Return (x, y) of the center of cell containing provided text 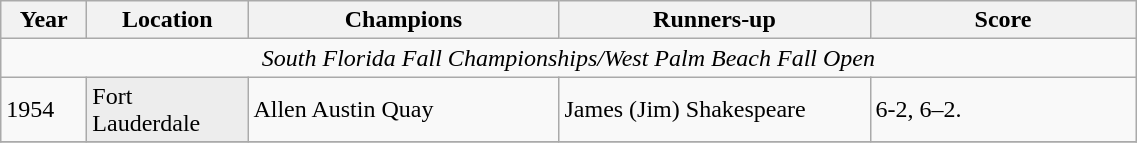
Runners-up (714, 20)
1954 (44, 110)
6-2, 6–2. (1003, 110)
Year (44, 20)
Score (1003, 20)
Fort Lauderdale (168, 110)
Location (168, 20)
Champions (404, 20)
South Florida Fall Championships/West Palm Beach Fall Open (568, 58)
James (Jim) Shakespeare (714, 110)
Allen Austin Quay (404, 110)
